Search for the cell housing the specified text and yield its (x, y) center coordinate. 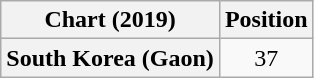
Position (266, 20)
Chart (2019) (110, 20)
South Korea (Gaon) (110, 58)
37 (266, 58)
